Return the (X, Y) coordinate for the center point of the cell that contains the specified text.  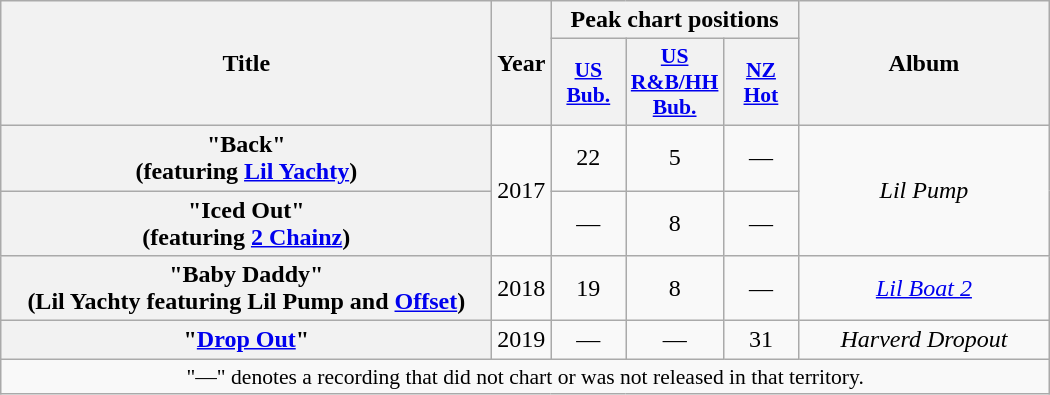
22 (588, 158)
Peak chart positions (675, 20)
5 (675, 158)
2017 (522, 190)
2019 (522, 340)
Lil Pump (924, 190)
US Bub. (588, 82)
"Drop Out" (246, 340)
Lil Boat 2 (924, 288)
NZHot (760, 82)
"Baby Daddy"(Lil Yachty featuring Lil Pump and Offset) (246, 288)
Title (246, 64)
2018 (522, 288)
Album (924, 64)
"Iced Out"(featuring 2 Chainz) (246, 222)
19 (588, 288)
"—" denotes a recording that did not chart or was not released in that territory. (526, 377)
Year (522, 64)
31 (760, 340)
Harverd Dropout (924, 340)
"Back"(featuring Lil Yachty) (246, 158)
USR&B/HHBub. (675, 82)
